For the text-containing cell, return its midpoint in (x, y) coordinate format. 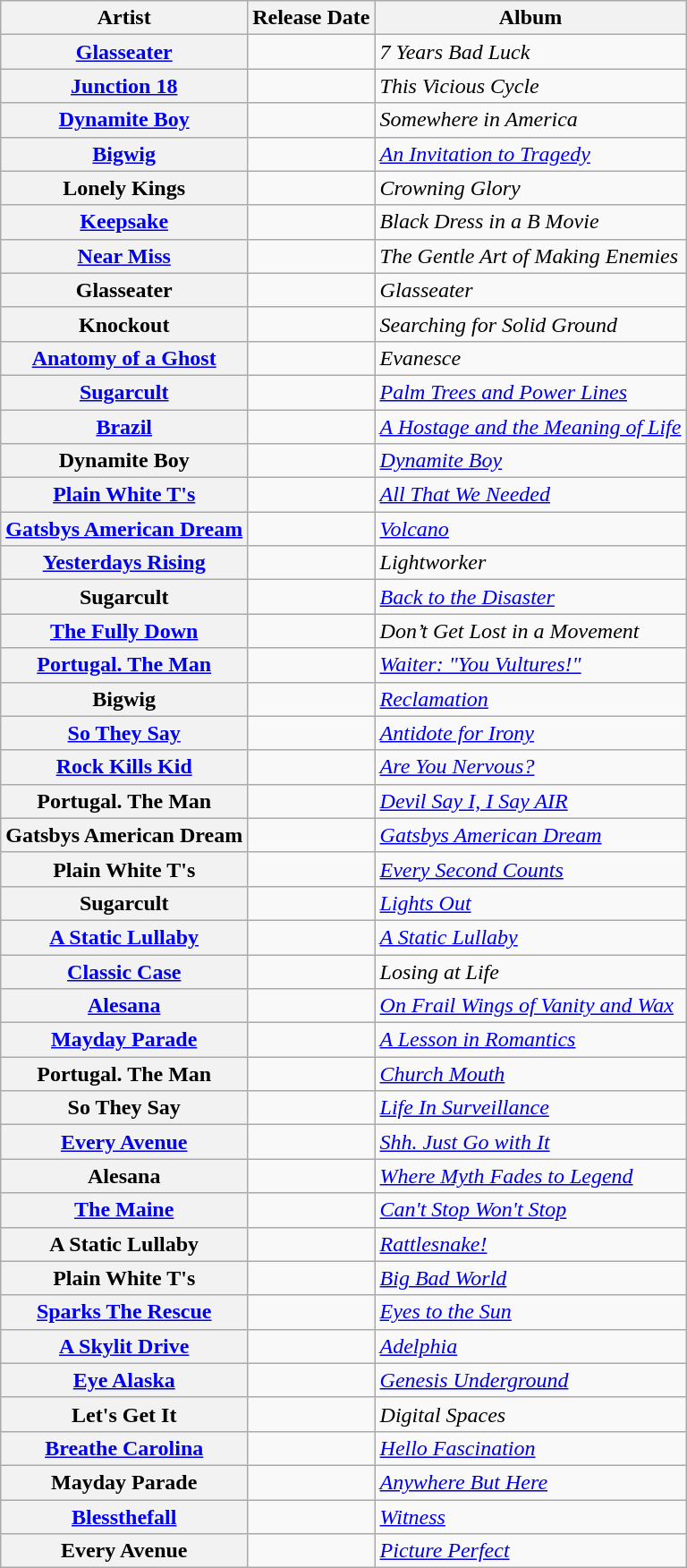
Sparks The Rescue (124, 1312)
Black Dress in a B Movie (530, 222)
Let's Get It (124, 1414)
Where Myth Fades to Legend (530, 1176)
Lonely Kings (124, 188)
Losing at Life (530, 971)
7 Years Bad Luck (530, 52)
Brazil (124, 427)
Anywhere But Here (530, 1482)
All That We Needed (530, 495)
Somewhere in America (530, 120)
Genesis Underground (530, 1380)
Shh. Just Go with It (530, 1142)
A Skylit Drive (124, 1346)
A Lesson in Romantics (530, 1040)
Devil Say I, I Say AIR (530, 801)
Eyes to the Sun (530, 1312)
Keepsake (124, 222)
Rock Kills Kid (124, 767)
Release Date (311, 18)
Classic Case (124, 971)
An Invitation to Tragedy (530, 154)
Breathe Carolina (124, 1448)
Life In Surveillance (530, 1108)
Can't Stop Won't Stop (530, 1210)
Evanesce (530, 358)
Digital Spaces (530, 1414)
The Gentle Art of Making Enemies (530, 256)
Waiter: "You Vultures!" (530, 665)
Hello Fascination (530, 1448)
Are You Nervous? (530, 767)
Reclamation (530, 699)
Eye Alaska (124, 1380)
Blessthefall (124, 1517)
Picture Perfect (530, 1551)
Rattlesnake! (530, 1244)
Lights Out (530, 903)
On Frail Wings of Vanity and Wax (530, 1006)
The Fully Down (124, 631)
Junction 18 (124, 86)
Lightworker (530, 563)
Searching for Solid Ground (530, 324)
Yesterdays Rising (124, 563)
Witness (530, 1517)
Don’t Get Lost in a Movement (530, 631)
The Maine (124, 1210)
Church Mouth (530, 1074)
Palm Trees and Power Lines (530, 392)
Crowning Glory (530, 188)
A Hostage and the Meaning of Life (530, 427)
Anatomy of a Ghost (124, 358)
Big Bad World (530, 1278)
Near Miss (124, 256)
Volcano (530, 529)
Every Second Counts (530, 869)
Knockout (124, 324)
Antidote for Irony (530, 733)
Back to the Disaster (530, 597)
Artist (124, 18)
Album (530, 18)
This Vicious Cycle (530, 86)
Adelphia (530, 1346)
